Provide the (X, Y) coordinate of the cell's center where the given text is located.  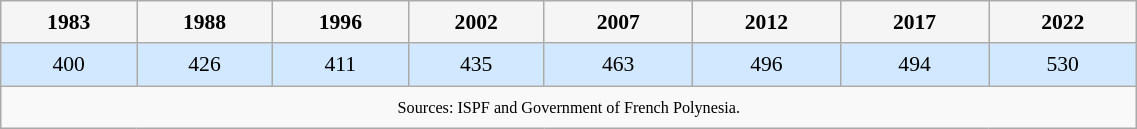
Sources: ISPF and Government of French Polynesia. (569, 108)
2017 (914, 22)
1983 (69, 22)
2002 (476, 22)
2022 (1063, 22)
463 (618, 66)
530 (1063, 66)
411 (340, 66)
426 (205, 66)
2012 (766, 22)
496 (766, 66)
435 (476, 66)
2007 (618, 22)
400 (69, 66)
1988 (205, 22)
1996 (340, 22)
494 (914, 66)
